Capture the cell that displays the provided text and extract its (x, y) central coordinate. 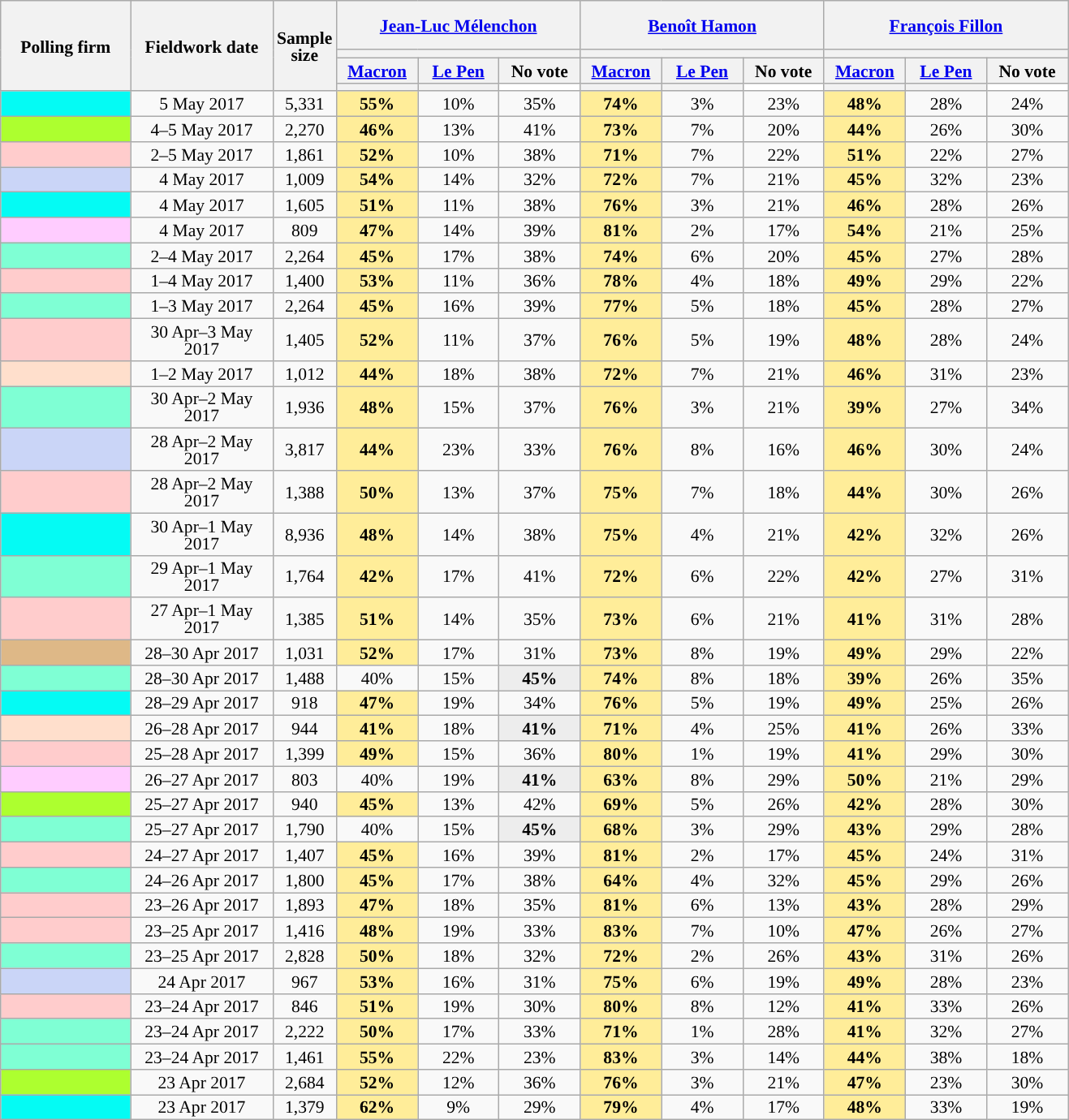
1,861 (304, 154)
28–29 Apr 2017 (201, 703)
1,407 (304, 855)
1,764 (304, 576)
2–4 May 2017 (201, 255)
1,400 (304, 281)
29 Apr–1 May 2017 (201, 576)
918 (304, 703)
4–5 May 2017 (201, 130)
30 Apr–1 May 2017 (201, 534)
944 (304, 729)
2,222 (304, 1032)
1,461 (304, 1057)
68% (621, 829)
Polling firm (66, 45)
69% (621, 803)
1,790 (304, 829)
5,331 (304, 104)
78% (621, 281)
26–28 Apr 2017 (201, 729)
2,684 (304, 1083)
8,936 (304, 534)
940 (304, 803)
24 Apr 2017 (201, 980)
1,893 (304, 906)
1,605 (304, 205)
1,405 (304, 340)
François Fillon (946, 25)
23–26 Apr 2017 (201, 906)
1,031 (304, 653)
30 Apr–3 May 2017 (201, 340)
803 (304, 779)
24–26 Apr 2017 (201, 880)
79% (621, 1107)
63% (621, 779)
1,416 (304, 930)
809 (304, 230)
1–3 May 2017 (201, 307)
1,388 (304, 492)
77% (621, 307)
Benoît Hamon (702, 25)
1–2 May 2017 (201, 373)
846 (304, 1006)
2,270 (304, 130)
1–4 May 2017 (201, 281)
1,379 (304, 1107)
1,399 (304, 753)
30 Apr–2 May 2017 (201, 407)
25–28 Apr 2017 (201, 753)
1,488 (304, 678)
2–5 May 2017 (201, 154)
27 Apr–1 May 2017 (201, 619)
1,009 (304, 180)
1,936 (304, 407)
64% (621, 880)
1,385 (304, 619)
62% (377, 1107)
26–27 Apr 2017 (201, 779)
1,800 (304, 880)
Jean-Luc Mélenchon (458, 25)
Samplesize (304, 45)
24–27 Apr 2017 (201, 855)
5 May 2017 (201, 104)
9% (459, 1107)
1,012 (304, 373)
2,828 (304, 956)
3,817 (304, 450)
967 (304, 980)
Fieldwork date (201, 45)
